Search for the cell housing the specified text and yield its [x, y] center coordinate. 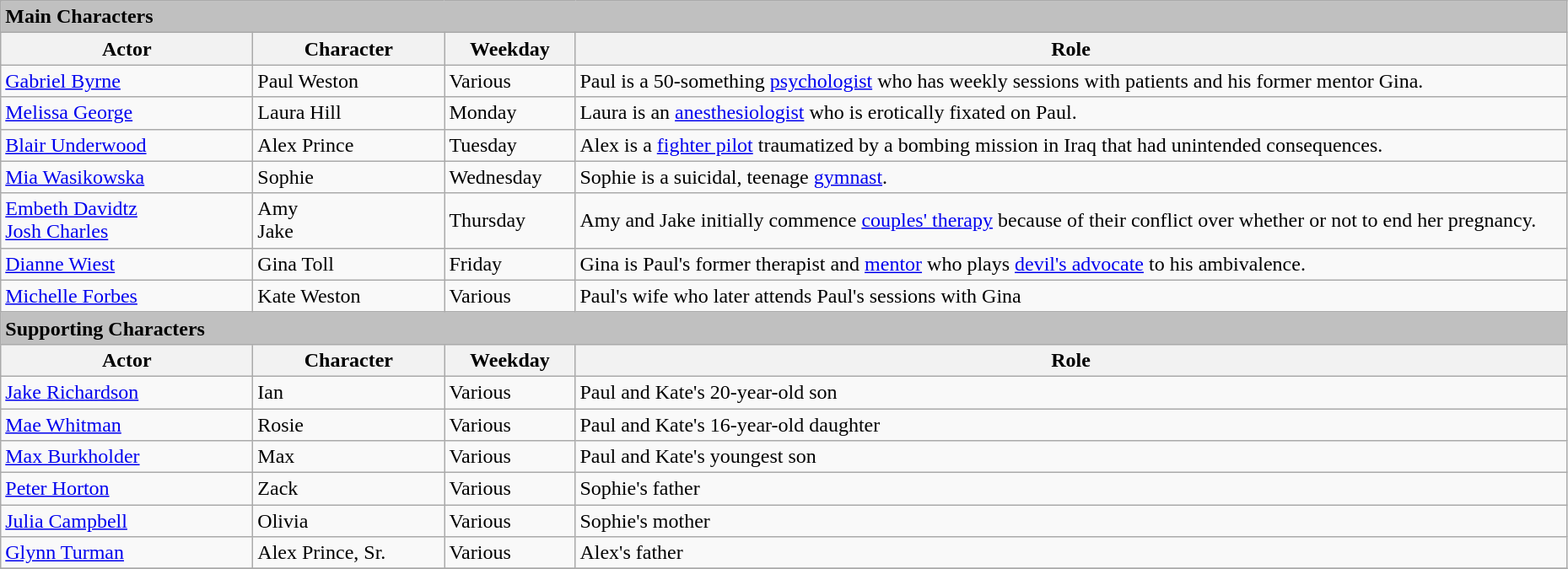
Peter Horton [127, 489]
Olivia [349, 521]
Alex's father [1071, 553]
Friday [509, 264]
Paul is a 50-something psychologist who has weekly sessions with patients and his former mentor Gina. [1071, 81]
Supporting Characters [784, 328]
Gina is Paul's former therapist and mentor who plays devil's advocate to his ambivalence. [1071, 264]
Alex Prince, Sr. [349, 553]
Embeth DavidtzJosh Charles [127, 221]
Monday [509, 113]
Julia Campbell [127, 521]
Gabriel Byrne [127, 81]
Thursday [509, 221]
Max [349, 457]
Paul and Kate's 16-year-old daughter [1071, 424]
Kate Weston [349, 296]
Jake Richardson [127, 392]
AmyJake [349, 221]
Alex is a fighter pilot traumatized by a bombing mission in Iraq that had unintended consequences. [1071, 145]
Paul's wife who later attends Paul's sessions with Gina [1071, 296]
Paul and Kate's youngest son [1071, 457]
Main Characters [784, 17]
Wednesday [509, 177]
Amy and Jake initially commence couples' therapy because of their conflict over whether or not to end her pregnancy. [1071, 221]
Blair Underwood [127, 145]
Sophie [349, 177]
Mae Whitman [127, 424]
Alex Prince [349, 145]
Sophie's mother [1071, 521]
Paul Weston [349, 81]
Sophie is a suicidal, teenage gymnast. [1071, 177]
Glynn Turman [127, 553]
Rosie [349, 424]
Dianne Wiest [127, 264]
Zack [349, 489]
Ian [349, 392]
Laura Hill [349, 113]
Gina Toll [349, 264]
Tuesday [509, 145]
Melissa George [127, 113]
Michelle Forbes [127, 296]
Sophie's father [1071, 489]
Paul and Kate's 20-year-old son [1071, 392]
Laura is an anesthesiologist who is erotically fixated on Paul. [1071, 113]
Max Burkholder [127, 457]
Mia Wasikowska [127, 177]
